Search for the cell housing the specified text and yield its (X, Y) center coordinate. 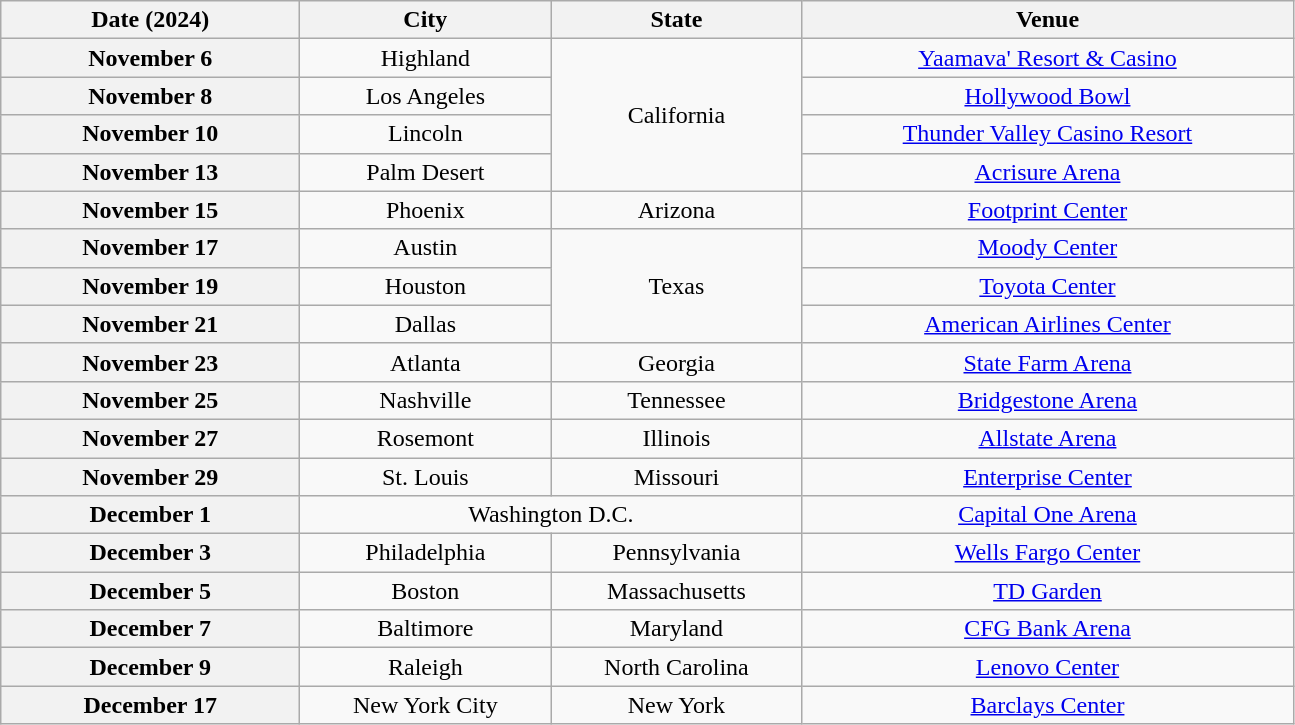
December 7 (150, 629)
November 10 (150, 134)
North Carolina (676, 667)
November 15 (150, 210)
Moody Center (1048, 248)
State (676, 20)
December 5 (150, 591)
November 8 (150, 96)
CFG Bank Arena (1048, 629)
Nashville (426, 400)
New York City (426, 705)
November 13 (150, 172)
Missouri (676, 477)
Toyota Center (1048, 286)
Austin (426, 248)
Wells Fargo Center (1048, 553)
Tennessee (676, 400)
State Farm Arena (1048, 362)
November 17 (150, 248)
December 17 (150, 705)
California (676, 115)
Capital One Arena (1048, 515)
Venue (1048, 20)
Lincoln (426, 134)
Raleigh (426, 667)
Texas (676, 286)
November 23 (150, 362)
American Airlines Center (1048, 324)
Georgia (676, 362)
Maryland (676, 629)
December 9 (150, 667)
Baltimore (426, 629)
Washington D.C. (551, 515)
November 19 (150, 286)
Bridgestone Arena (1048, 400)
Boston (426, 591)
Yaamava' Resort & Casino (1048, 58)
Illinois (676, 438)
Allstate Arena (1048, 438)
November 21 (150, 324)
City (426, 20)
November 27 (150, 438)
Rosemont (426, 438)
Massachusetts (676, 591)
Palm Desert (426, 172)
Highland (426, 58)
Houston (426, 286)
Pennsylvania (676, 553)
Phoenix (426, 210)
St. Louis (426, 477)
Date (2024) (150, 20)
November 25 (150, 400)
Atlanta (426, 362)
Arizona (676, 210)
Philadelphia (426, 553)
December 1 (150, 515)
Enterprise Center (1048, 477)
TD Garden (1048, 591)
Los Angeles (426, 96)
Lenovo Center (1048, 667)
New York (676, 705)
Barclays Center (1048, 705)
Footprint Center (1048, 210)
Thunder Valley Casino Resort (1048, 134)
Dallas (426, 324)
November 29 (150, 477)
Acrisure Arena (1048, 172)
December 3 (150, 553)
November 6 (150, 58)
Hollywood Bowl (1048, 96)
